Locate the cell with the specified text and output its [x, y] center coordinate. 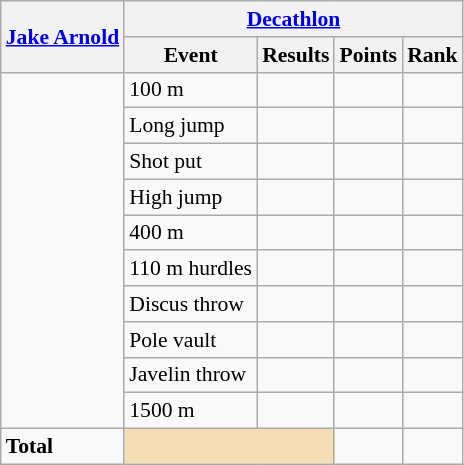
Event [190, 55]
1500 m [190, 411]
Javelin throw [190, 375]
Long jump [190, 126]
Points [368, 55]
100 m [190, 90]
Rank [432, 55]
400 m [190, 233]
Pole vault [190, 340]
Results [296, 55]
Shot put [190, 162]
110 m hurdles [190, 269]
Total [62, 447]
High jump [190, 197]
Decathlon [293, 19]
Jake Arnold [62, 36]
Discus throw [190, 304]
